Locate the cell with the specified text and output its [X, Y] center coordinate. 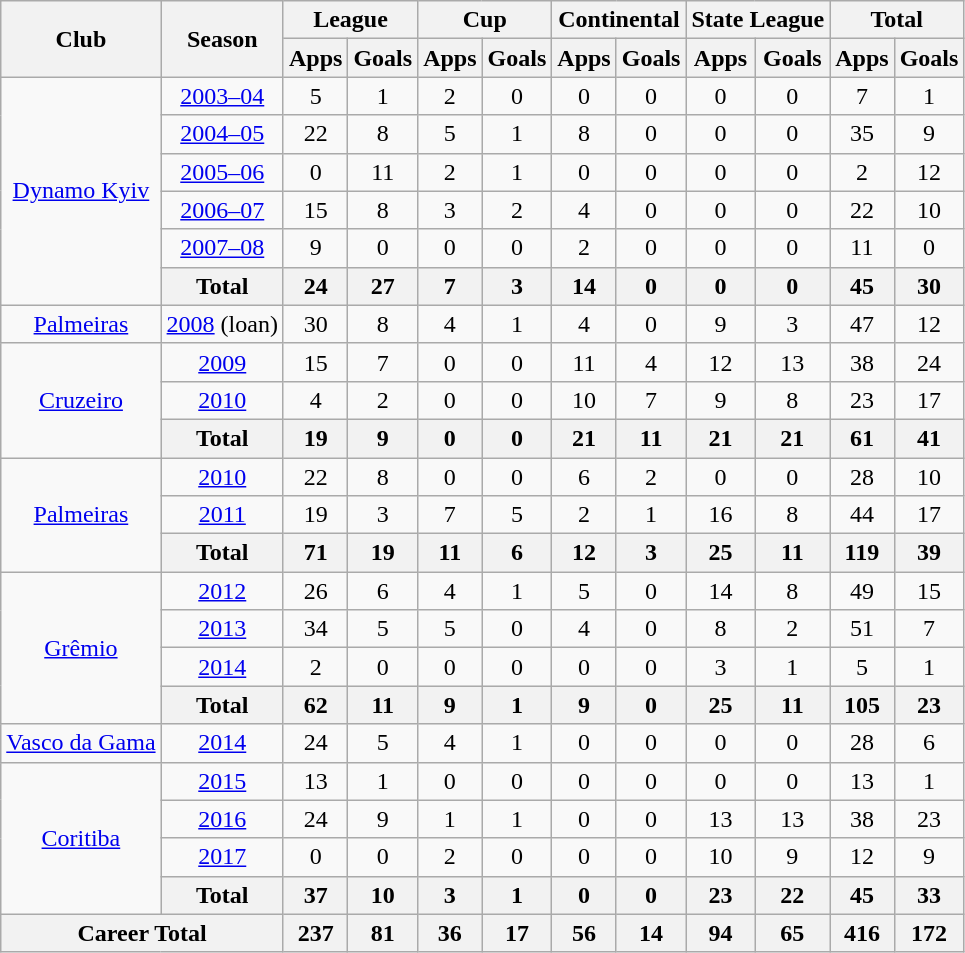
44 [862, 515]
2003–04 [222, 96]
71 [315, 553]
61 [862, 438]
Grêmio [81, 648]
2004–05 [222, 134]
36 [450, 933]
2005–06 [222, 172]
27 [383, 286]
State League [758, 20]
172 [929, 933]
47 [862, 324]
2008 (loan) [222, 324]
2009 [222, 362]
237 [315, 933]
56 [584, 933]
34 [315, 629]
416 [862, 933]
2006–07 [222, 210]
Continental [619, 20]
35 [862, 134]
62 [315, 705]
33 [929, 895]
Vasco da Gama [81, 743]
Coritiba [81, 838]
Season [222, 39]
94 [720, 933]
16 [720, 515]
119 [862, 553]
37 [315, 895]
2011 [222, 515]
41 [929, 438]
2015 [222, 781]
49 [862, 591]
Cup [485, 20]
2013 [222, 629]
26 [315, 591]
2012 [222, 591]
65 [792, 933]
League [350, 20]
39 [929, 553]
2007–08 [222, 248]
2017 [222, 857]
51 [862, 629]
81 [383, 933]
Dynamo Kyiv [81, 191]
Career Total [142, 933]
105 [862, 705]
Club [81, 39]
Cruzeiro [81, 400]
2016 [222, 819]
